Identify which cell holds the provided text, then report its [x, y] central coordinate. 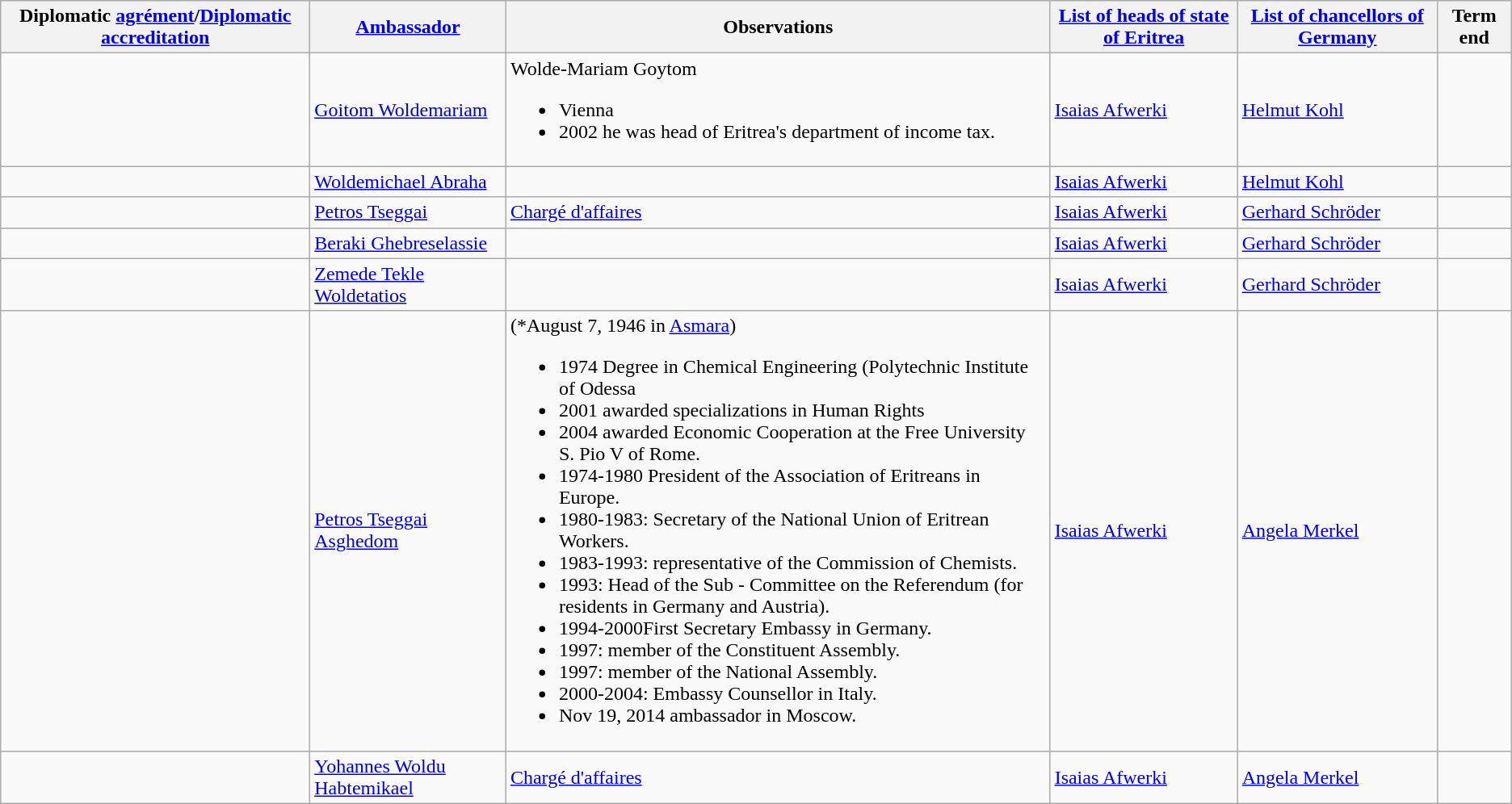
Zemede Tekle Woldetatios [409, 284]
Diplomatic agrément/Diplomatic accreditation [155, 27]
List of chancellors of Germany [1338, 27]
Woldemichael Abraha [409, 182]
List of heads of state of Eritrea [1144, 27]
Term end [1474, 27]
Petros Tseggai Asghedom [409, 531]
Yohannes Woldu Habtemikael [409, 777]
Wolde-Mariam Goytom Vienna2002 he was head of Eritrea's department of income tax. [778, 110]
Petros Tseggai [409, 212]
Beraki Ghebreselassie [409, 243]
Goitom Woldemariam [409, 110]
Observations [778, 27]
Ambassador [409, 27]
